Return (X, Y) of the center of cell containing provided text 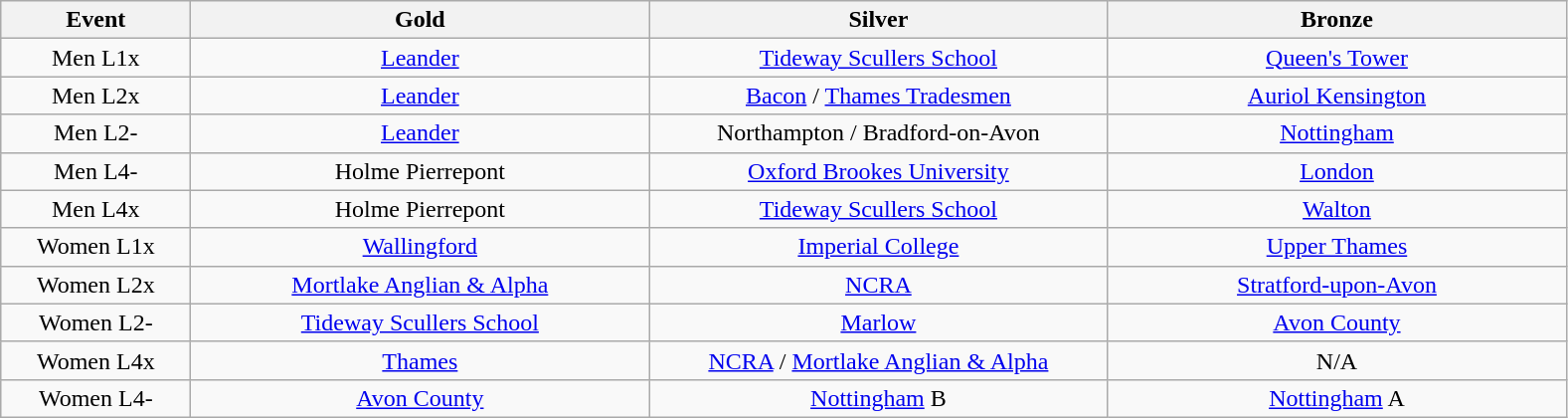
Men L1x (95, 58)
Women L4x (95, 360)
Mortlake Anglian & Alpha (420, 285)
Event (95, 20)
Queen's Tower (1336, 58)
Walton (1336, 209)
NCRA (879, 285)
London (1336, 171)
Women L4- (95, 398)
N/A (1336, 360)
Thames (420, 360)
Men L2x (95, 96)
Auriol Kensington (1336, 96)
Gold (420, 20)
Northampton / Bradford-on-Avon (879, 133)
Women L2- (95, 322)
Men L4- (95, 171)
Imperial College (879, 247)
Bronze (1336, 20)
NCRA / Mortlake Anglian & Alpha (879, 360)
Wallingford (420, 247)
Men L2- (95, 133)
Bacon / Thames Tradesmen (879, 96)
Nottingham B (879, 398)
Men L4x (95, 209)
Stratford-upon-Avon (1336, 285)
Nottingham A (1336, 398)
Marlow (879, 322)
Oxford Brookes University (879, 171)
Women L2x (95, 285)
Upper Thames (1336, 247)
Silver (879, 20)
Women L1x (95, 247)
Nottingham (1336, 133)
